For the text-containing cell, return its midpoint in [X, Y] coordinate format. 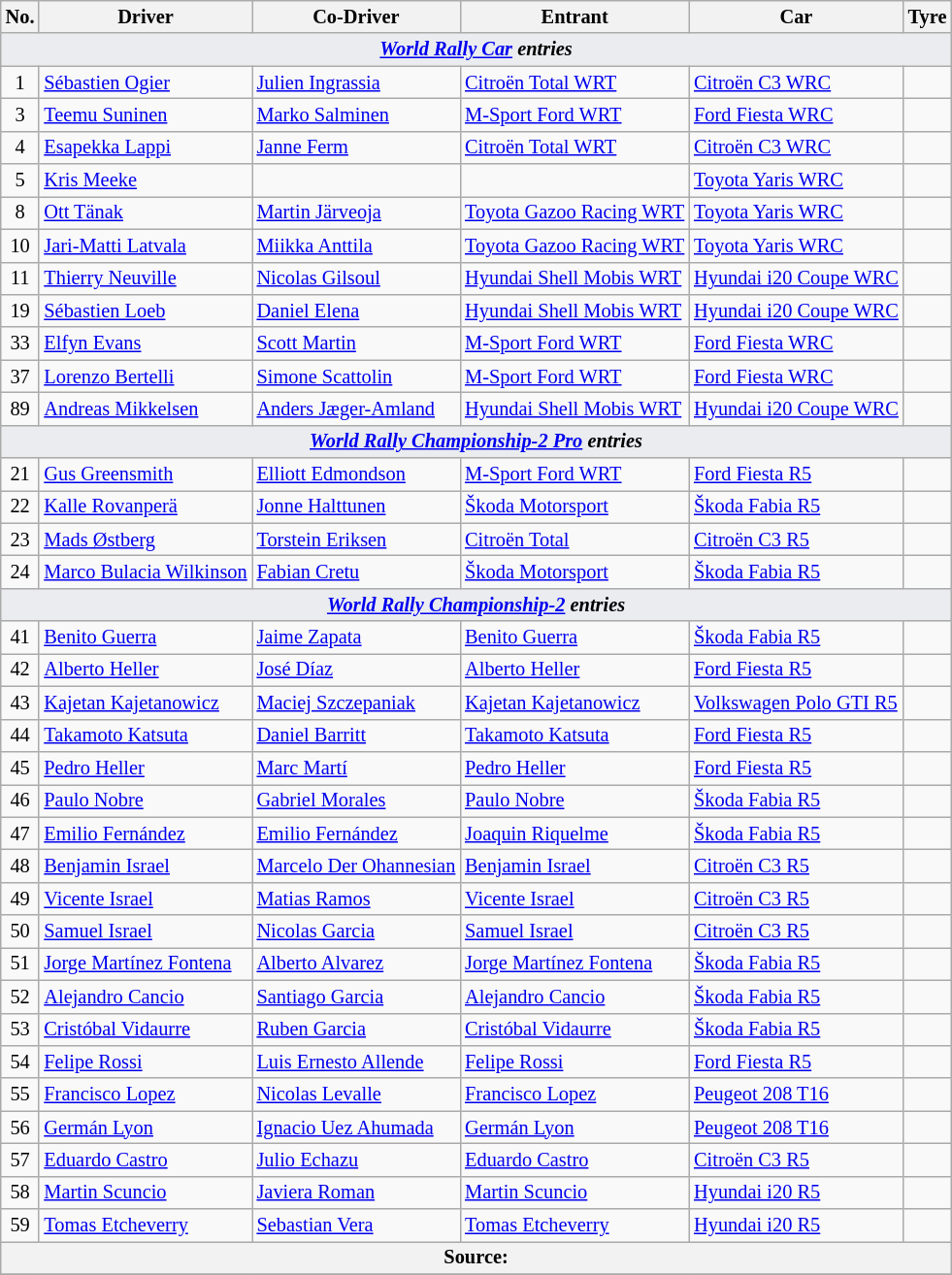
Tyre [928, 16]
Andreas Mikkelsen [146, 409]
Entrant [574, 16]
89 [20, 409]
48 [20, 866]
8 [20, 212]
Co-Driver [357, 16]
56 [20, 1128]
21 [20, 474]
Nicolas Garcia [357, 932]
No. [20, 16]
Daniel Elena [357, 311]
Daniel Barritt [357, 736]
23 [20, 539]
Marko Salminen [357, 114]
Julio Echazu [357, 1160]
59 [20, 1226]
58 [20, 1193]
Source: [476, 1258]
46 [20, 801]
Marcelo Der Ohannesian [357, 866]
Javiera Roman [357, 1193]
Ignacio Uez Ahumada [357, 1128]
55 [20, 1095]
Ruben Garcia [357, 1030]
19 [20, 311]
52 [20, 997]
47 [20, 834]
42 [20, 670]
10 [20, 245]
Maciej Szczepaniak [357, 703]
Anders Jæger-Amland [357, 409]
Esapekka Lappi [146, 147]
57 [20, 1160]
Joaquin Riquelme [574, 834]
Sebastian Vera [357, 1226]
World Rally Championship-2 Pro entries [476, 441]
22 [20, 507]
37 [20, 376]
World Rally Car entries [476, 49]
Simone Scattolin [357, 376]
Gus Greensmith [146, 474]
Janne Ferm [357, 147]
51 [20, 964]
Marco Bulacia Wilkinson [146, 572]
Santiago Garcia [357, 997]
Marc Martí [357, 768]
Volkswagen Polo GTI R5 [796, 703]
Sébastien Ogier [146, 82]
Ott Tänak [146, 212]
5 [20, 180]
Sébastien Loeb [146, 311]
Luis Ernesto Allende [357, 1062]
54 [20, 1062]
Nicolas Gilsoul [357, 278]
Elfyn Evans [146, 343]
53 [20, 1030]
24 [20, 572]
Driver [146, 16]
Miikka Anttila [357, 245]
Elliott Edmondson [357, 474]
3 [20, 114]
World Rally Championship-2 entries [476, 605]
Mads Østberg [146, 539]
4 [20, 147]
Citroën Total [574, 539]
43 [20, 703]
1 [20, 82]
Jari-Matti Latvala [146, 245]
Matias Ramos [357, 899]
Martin Järveoja [357, 212]
Nicolas Levalle [357, 1095]
44 [20, 736]
Scott Martin [357, 343]
Thierry Neuville [146, 278]
Teemu Suninen [146, 114]
Lorenzo Bertelli [146, 376]
50 [20, 932]
Car [796, 16]
Torstein Eriksen [357, 539]
11 [20, 278]
Kris Meeke [146, 180]
Jonne Halttunen [357, 507]
Alberto Alvarez [357, 964]
Gabriel Morales [357, 801]
Julien Ingrassia [357, 82]
Kalle Rovanperä [146, 507]
33 [20, 343]
45 [20, 768]
Fabian Cretu [357, 572]
49 [20, 899]
41 [20, 637]
Jaime Zapata [357, 637]
José Díaz [357, 670]
